Detect which cell encompasses the target text, then output its (x, y) center coordinate. 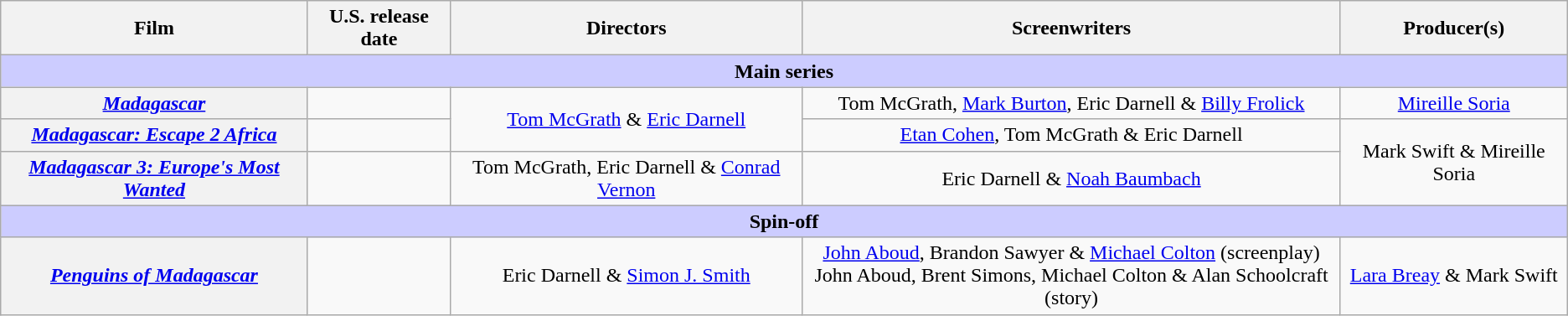
Screenwriters (1071, 28)
Etan Cohen, Tom McGrath & Eric Darnell (1071, 135)
Tom McGrath, Mark Burton, Eric Darnell & Billy Frolick (1071, 103)
Madagascar (154, 103)
Main series (784, 71)
John Aboud, Brandon Sawyer & Michael Colton (screenplay)John Aboud, Brent Simons, Michael Colton & Alan Schoolcraft (story) (1071, 276)
Directors (627, 28)
U.S. release date (379, 28)
Mireille Soria (1454, 103)
Film (154, 28)
Madagascar: Escape 2 Africa (154, 135)
Eric Darnell & Simon J. Smith (627, 276)
Tom McGrath & Eric Darnell (627, 119)
Spin-off (784, 221)
Eric Darnell & Noah Baumbach (1071, 178)
Tom McGrath, Eric Darnell & Conrad Vernon (627, 178)
Lara Breay & Mark Swift (1454, 276)
Producer(s) (1454, 28)
Penguins of Madagascar (154, 276)
Mark Swift & Mireille Soria (1454, 163)
Madagascar 3: Europe's Most Wanted (154, 178)
